Return the [x, y] coordinate for the center point of the cell that contains the specified text.  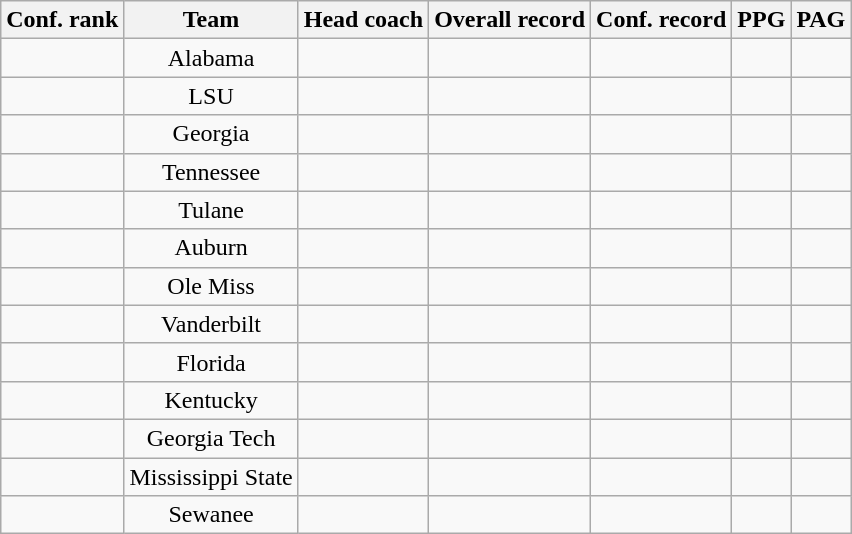
Mississippi State [211, 477]
Conf. rank [62, 20]
Head coach [363, 20]
Tennessee [211, 172]
Georgia Tech [211, 438]
Tulane [211, 210]
Vanderbilt [211, 324]
Alabama [211, 58]
PPG [762, 20]
Ole Miss [211, 286]
Overall record [510, 20]
LSU [211, 96]
Conf. record [662, 20]
Florida [211, 362]
PAG [821, 20]
Kentucky [211, 400]
Georgia [211, 134]
Sewanee [211, 515]
Auburn [211, 248]
Team [211, 20]
